Return [X, Y] of the center of cell containing provided text 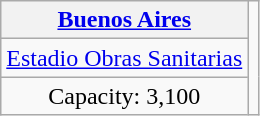
Capacity: 3,100 [124, 96]
Buenos Aires [124, 20]
Estadio Obras Sanitarias [124, 58]
